Pinpoint the cell where the given text exists, returning its [X, Y] midpoint coordinate. 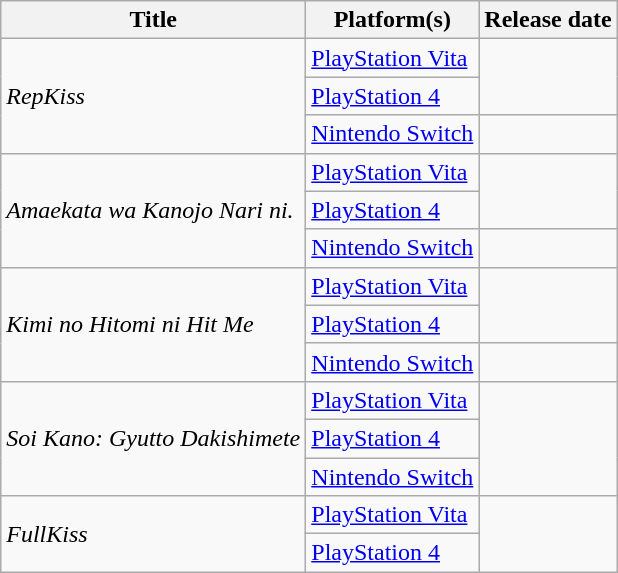
FullKiss [154, 534]
Soi Kano: Gyutto Dakishimete [154, 438]
Title [154, 20]
Release date [548, 20]
Amaekata wa Kanojo Nari ni. [154, 210]
Kimi no Hitomi ni Hit Me [154, 324]
RepKiss [154, 96]
Platform(s) [392, 20]
